Locate the cell with the specified text and output its [x, y] center coordinate. 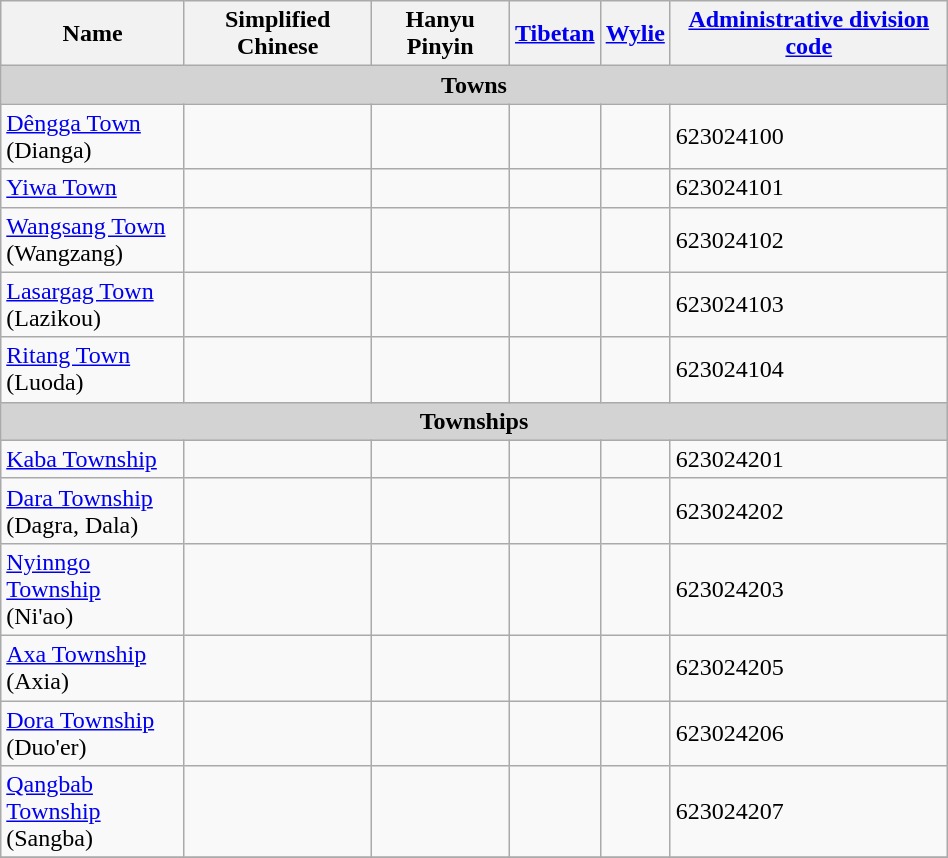
Wangsang Town(Wangzang) [93, 240]
623024207 [808, 812]
Nyinngo Township(Ni'ao) [93, 589]
Lasargag Town(Lazikou) [93, 304]
Dara Township(Dagra, Dala) [93, 510]
623024202 [808, 510]
Name [93, 34]
Dora Township(Duo'er) [93, 732]
623024205 [808, 668]
623024103 [808, 304]
Kaba Township [93, 459]
Towns [474, 85]
Qangbab Township(Sangba) [93, 812]
Townships [474, 421]
Hanyu Pinyin [440, 34]
623024104 [808, 370]
Ritang Town(Luoda) [93, 370]
623024203 [808, 589]
Simplified Chinese [277, 34]
623024206 [808, 732]
623024102 [808, 240]
Dêngga Town(Dianga) [93, 136]
Yiwa Town [93, 188]
Administrative division code [808, 34]
Axa Township(Axia) [93, 668]
623024201 [808, 459]
623024100 [808, 136]
623024101 [808, 188]
Tibetan [556, 34]
Wylie [635, 34]
